Return (X, Y) of the center of cell containing provided text 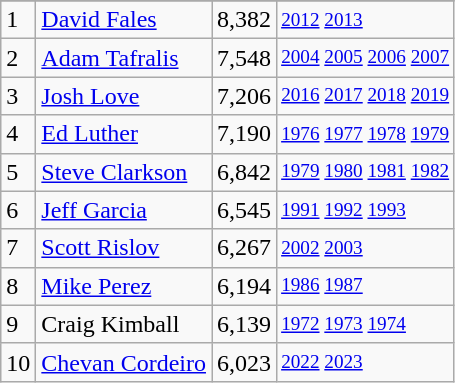
Scott Rislov (124, 248)
5 (18, 172)
8,382 (244, 20)
Adam Tafralis (124, 58)
1972 1973 1974 (366, 324)
6,267 (244, 248)
1976 1977 1978 1979 (366, 134)
2016 2017 2018 2019 (366, 96)
4 (18, 134)
6,842 (244, 172)
2002 2003 (366, 248)
Josh Love (124, 96)
1986 1987 (366, 286)
6 (18, 210)
2 (18, 58)
7 (18, 248)
10 (18, 362)
7,548 (244, 58)
1979 1980 1981 1982 (366, 172)
3 (18, 96)
2022 2023 (366, 362)
Mike Perez (124, 286)
Chevan Cordeiro (124, 362)
2004 2005 2006 2007 (366, 58)
1 (18, 20)
6,194 (244, 286)
8 (18, 286)
1991 1992 1993 (366, 210)
6,545 (244, 210)
7,190 (244, 134)
Steve Clarkson (124, 172)
7,206 (244, 96)
9 (18, 324)
Jeff Garcia (124, 210)
Craig Kimball (124, 324)
6,023 (244, 362)
2012 2013 (366, 20)
Ed Luther (124, 134)
David Fales (124, 20)
6,139 (244, 324)
